For the text-containing cell, return its midpoint in (X, Y) coordinate format. 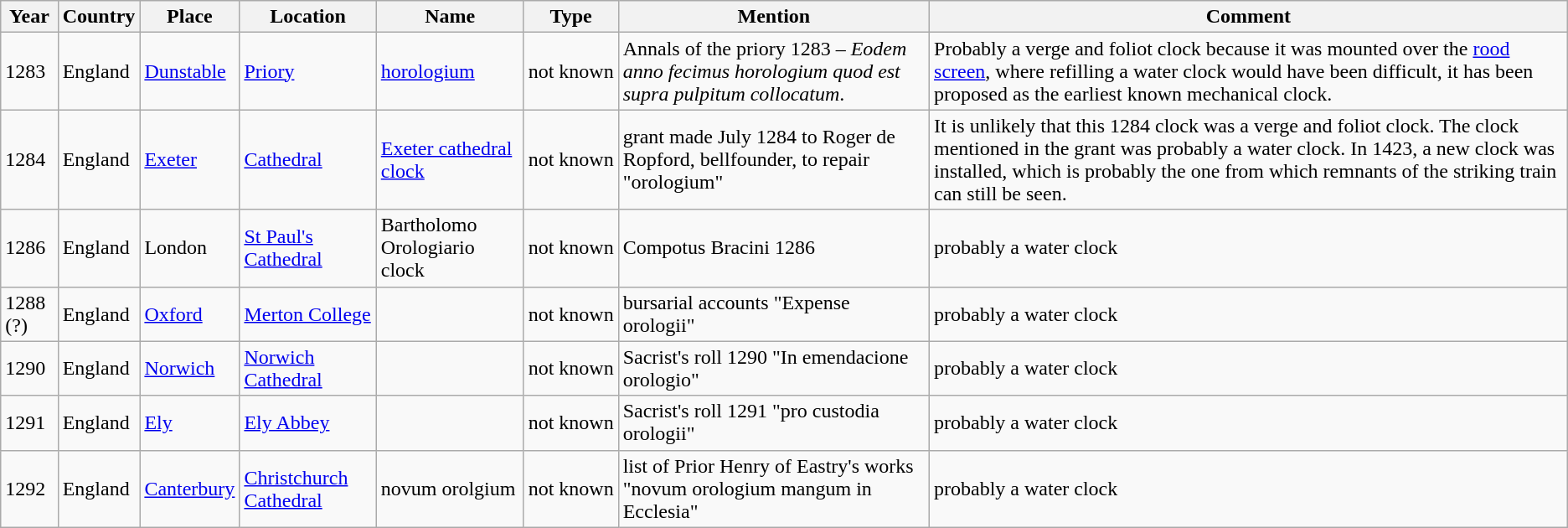
Name (450, 17)
1291 (29, 422)
list of Prior Henry of Eastry's works "novum orologium mangum in Ecclesia" (774, 489)
Comment (1249, 17)
Exeter cathedral clock (450, 159)
grant made July 1284 to Roger de Ropford, bellfounder, to repair "orologium" (774, 159)
1283 (29, 71)
Norwich Cathedral (308, 369)
Ely (189, 422)
Merton College (308, 313)
1288 (?) (29, 313)
bursarial accounts "Expense orologii" (774, 313)
Sacrist's roll 1291 "pro custodia orologii" (774, 422)
Sacrist's roll 1290 "In emendacione orologio" (774, 369)
Ely Abbey (308, 422)
Year (29, 17)
1292 (29, 489)
Exeter (189, 159)
Bartholomo Orologiario clock (450, 248)
Mention (774, 17)
novum orolgium (450, 489)
1286 (29, 248)
Annals of the priory 1283 – Eodem anno fecimus horologium quod est supra pulpitum collocatum. (774, 71)
Christchurch Cathedral (308, 489)
Type (571, 17)
Place (189, 17)
Canterbury (189, 489)
Dunstable (189, 71)
Compotus Bracini 1286 (774, 248)
horologium (450, 71)
Location (308, 17)
Priory (308, 71)
London (189, 248)
St Paul's Cathedral (308, 248)
1284 (29, 159)
Cathedral (308, 159)
1290 (29, 369)
Norwich (189, 369)
Country (99, 17)
Oxford (189, 313)
